Identify which cell holds the provided text, then report its [X, Y] central coordinate. 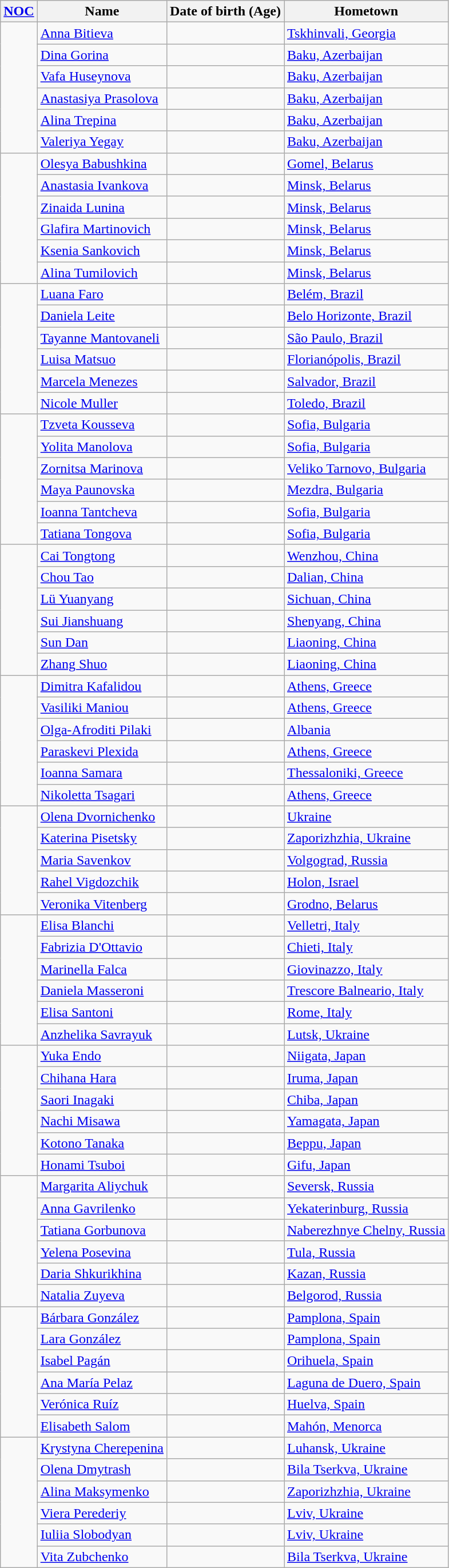
Gifu, Japan [366, 1165]
Huelva, Spain [366, 1404]
Dimitra Kafalidou [102, 686]
Ksenia Sankovich [102, 250]
Nachi Misawa [102, 1121]
Cai Tongtong [102, 555]
Alina Tumilovich [102, 273]
Rahel Vigdozchik [102, 882]
Wenzhou, China [366, 555]
Tzveta Kousseva [102, 425]
Tatiana Tongova [102, 534]
Lü Yuanyang [102, 599]
Gomel, Belarus [366, 164]
Date of birth (Age) [225, 11]
Belgorod, Russia [366, 1295]
São Paulo, Brazil [366, 338]
Grodno, Belarus [366, 904]
Krystyna Cherepenina [102, 1448]
Niigata, Japan [366, 1056]
Olena Dmytrash [102, 1470]
Anna Gavrilenko [102, 1208]
Lara González [102, 1339]
Salvador, Brazil [366, 381]
Anzhelika Savrayuk [102, 1034]
Luhansk, Ukraine [366, 1448]
Tskhinvali, Georgia [366, 33]
Sichuan, China [366, 599]
Name [102, 11]
Nikoletta Tsagari [102, 795]
Veronika Vitenberg [102, 904]
Katerina Pisetsky [102, 838]
Dina Gorina [102, 55]
Fabrizia D'Ottavio [102, 947]
Natalia Zuyeva [102, 1295]
Yekaterinburg, Russia [366, 1208]
Verónica Ruíz [102, 1404]
Saori Inagaki [102, 1100]
Ioanna Tantcheva [102, 512]
Yuka Endo [102, 1056]
Yolita Manolova [102, 447]
Belém, Brazil [366, 295]
Kazan, Russia [366, 1273]
Sui Jianshuang [102, 620]
Olga-Afroditi Pilaki [102, 730]
Florianópolis, Brazil [366, 360]
Hometown [366, 11]
Anastasiya Prasolova [102, 98]
Albania [366, 730]
Maya Paunovska [102, 490]
Lutsk, Ukraine [366, 1034]
Iuliia Slobodyan [102, 1535]
Beppu, Japan [366, 1143]
Chihana Hara [102, 1078]
Seversk, Russia [366, 1187]
Yelena Posevina [102, 1252]
Marinella Falca [102, 969]
Volgograd, Russia [366, 860]
Mahón, Menorca [366, 1426]
Trescore Balneario, Italy [366, 991]
NOC [19, 11]
Zhang Shuo [102, 664]
Anna Bitieva [102, 33]
Yamagata, Japan [366, 1121]
Olena Dvornichenko [102, 817]
Shenyang, China [366, 620]
Dalian, China [366, 577]
Naberezhnye Chelny, Russia [366, 1230]
Mezdra, Bulgaria [366, 490]
Elisa Santoni [102, 1013]
Alina Maksymenko [102, 1491]
Daniela Leite [102, 316]
Holon, Israel [366, 882]
Thessaloniki, Greece [366, 773]
Tula, Russia [366, 1252]
Toledo, Brazil [366, 403]
Chiba, Japan [366, 1100]
Tayanne Mantovaneli [102, 338]
Olesya Babushkina [102, 164]
Chou Tao [102, 577]
Maria Savenkov [102, 860]
Anastasia Ivankova [102, 185]
Orihuela, Spain [366, 1361]
Marcela Menezes [102, 381]
Valeriya Yegay [102, 142]
Belo Horizonte, Brazil [366, 316]
Sun Dan [102, 643]
Ioanna Samara [102, 773]
Ukraine [366, 817]
Daniela Masseroni [102, 991]
Bárbara González [102, 1317]
Vita Zubchenko [102, 1557]
Luana Faro [102, 295]
Paraskevi Plexida [102, 751]
Kotono Tanaka [102, 1143]
Elisa Blanchi [102, 925]
Ana María Pelaz [102, 1383]
Zornitsa Marinova [102, 468]
Velletri, Italy [366, 925]
Vasiliki Maniou [102, 708]
Glafira Martinovich [102, 229]
Nicole Muller [102, 403]
Margarita Aliychuk [102, 1187]
Rome, Italy [366, 1013]
Giovinazzo, Italy [366, 969]
Luisa Matsuo [102, 360]
Iruma, Japan [366, 1078]
Alina Trepina [102, 120]
Vafa Huseynova [102, 77]
Isabel Pagán [102, 1361]
Honami Tsuboi [102, 1165]
Veliko Tarnovo, Bulgaria [366, 468]
Tatiana Gorbunova [102, 1230]
Laguna de Duero, Spain [366, 1383]
Daria Shkurikhina [102, 1273]
Viera Perederiy [102, 1513]
Zinaida Lunina [102, 207]
Elisabeth Salom [102, 1426]
Chieti, Italy [366, 947]
